Return the [X, Y] coordinate for the center point of the cell that contains the specified text.  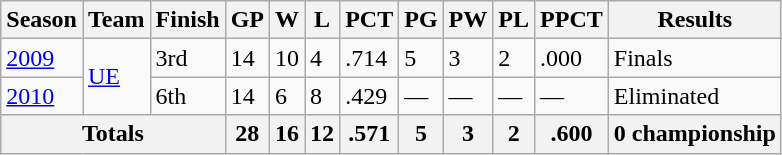
.429 [370, 96]
.000 [572, 58]
2010 [42, 96]
10 [288, 58]
PPCT [572, 20]
12 [322, 134]
28 [247, 134]
PW [468, 20]
UE [116, 77]
Season [42, 20]
Eliminated [694, 96]
Results [694, 20]
0 championship [694, 134]
Finish [188, 20]
PL [514, 20]
.571 [370, 134]
L [322, 20]
16 [288, 134]
6th [188, 96]
GP [247, 20]
.600 [572, 134]
PG [421, 20]
Totals [113, 134]
.714 [370, 58]
PCT [370, 20]
Team [116, 20]
Finals [694, 58]
W [288, 20]
8 [322, 96]
3rd [188, 58]
4 [322, 58]
2009 [42, 58]
6 [288, 96]
